Provide the (x, y) coordinate of the cell's center where the given text is located.  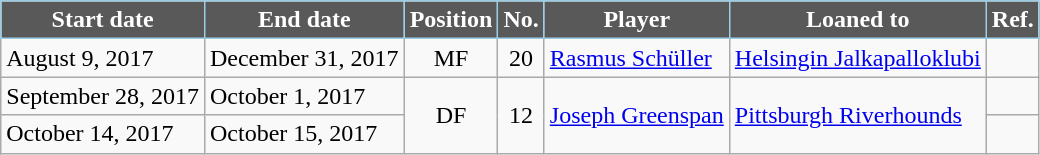
Ref. (1012, 20)
Player (636, 20)
October 1, 2017 (304, 96)
MF (451, 58)
September 28, 2017 (103, 96)
October 15, 2017 (304, 134)
End date (304, 20)
Rasmus Schüller (636, 58)
Position (451, 20)
August 9, 2017 (103, 58)
DF (451, 115)
December 31, 2017 (304, 58)
Helsingin Jalkapalloklubi (858, 58)
12 (521, 115)
20 (521, 58)
Pittsburgh Riverhounds (858, 115)
Loaned to (858, 20)
October 14, 2017 (103, 134)
Joseph Greenspan (636, 115)
Start date (103, 20)
No. (521, 20)
